Detect which cell encompasses the target text, then output its (x, y) center coordinate. 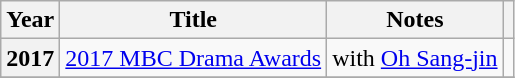
Notes (415, 20)
2017 MBC Drama Awards (194, 58)
with Oh Sang-jin (415, 58)
Title (194, 20)
2017 (30, 58)
Year (30, 20)
